Locate the cell with the specified text and output its (x, y) center coordinate. 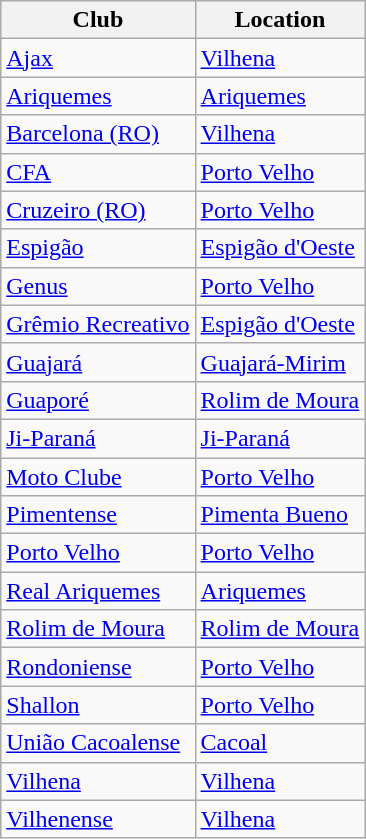
Guajará-Mirim (280, 362)
Real Ariquemes (98, 591)
Moto Clube (98, 477)
Rondoniense (98, 667)
Vilhenense (98, 819)
Guaporé (98, 400)
União Cacoalense (98, 743)
Club (98, 20)
Location (280, 20)
CFA (98, 172)
Ajax (98, 58)
Espigão (98, 248)
Pimenta Bueno (280, 515)
Shallon (98, 705)
Cacoal (280, 743)
Cruzeiro (RO) (98, 210)
Genus (98, 286)
Grêmio Recreativo (98, 324)
Pimentense (98, 515)
Guajará (98, 362)
Barcelona (RO) (98, 134)
